Pinpoint the cell where the given text exists, returning its [x, y] midpoint coordinate. 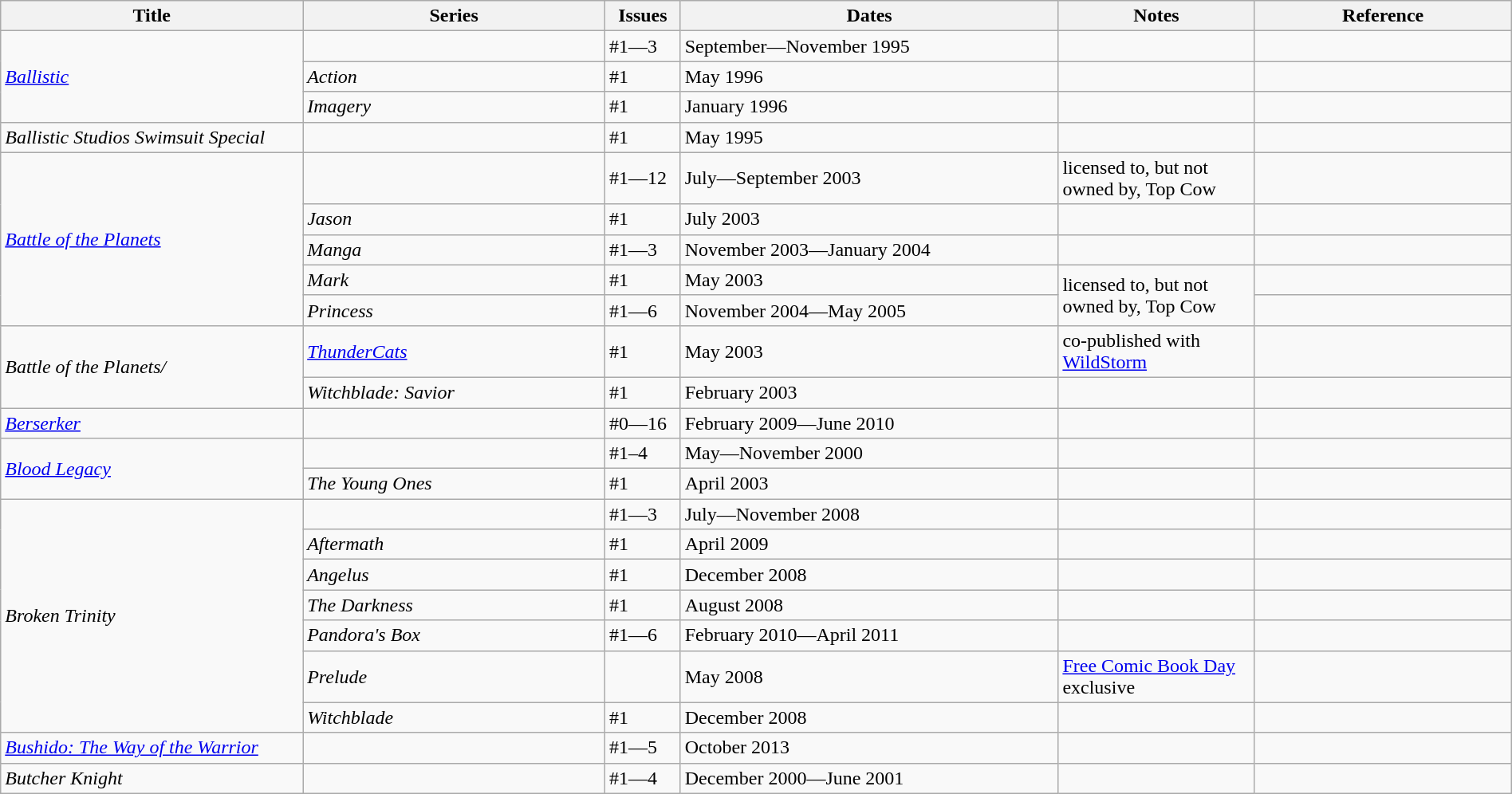
April 2009 [869, 544]
May 2008 [869, 676]
Broken Trinity [152, 615]
Aftermath [455, 544]
July—September 2003 [869, 179]
Angelus [455, 575]
Jason [455, 219]
Battle of the Planets [152, 239]
co-published with WildStorm [1156, 351]
Butcher Knight [152, 778]
Free Comic Book Day exclusive [1156, 676]
Ballistic [152, 77]
May—November 2000 [869, 454]
Manga [455, 250]
#0—16 [643, 423]
Witchblade [455, 717]
#1—12 [643, 179]
Action [455, 77]
Mark [455, 280]
Imagery [455, 107]
Princess [455, 310]
November 2003—January 2004 [869, 250]
Witchblade: Savior [455, 392]
May 1996 [869, 77]
Title [152, 16]
Berserker [152, 423]
July 2003 [869, 219]
Pandora's Box [455, 635]
#1–4 [643, 454]
July—November 2008 [869, 514]
February 2010—April 2011 [869, 635]
October 2013 [869, 748]
Battle of the Planets/ [152, 367]
September—November 1995 [869, 46]
Issues [643, 16]
Bushido: The Way of the Warrior [152, 748]
February 2003 [869, 392]
August 2008 [869, 605]
Dates [869, 16]
Series [455, 16]
The Darkness [455, 605]
January 1996 [869, 107]
Blood Legacy [152, 469]
December 2000—June 2001 [869, 778]
Notes [1156, 16]
#1—4 [643, 778]
November 2004—May 2005 [869, 310]
Reference [1383, 16]
May 1995 [869, 137]
The Young Ones [455, 484]
Prelude [455, 676]
April 2003 [869, 484]
February 2009—June 2010 [869, 423]
#1—5 [643, 748]
ThunderCats [455, 351]
Ballistic Studios Swimsuit Special [152, 137]
